Capture the cell that displays the provided text and extract its [X, Y] central coordinate. 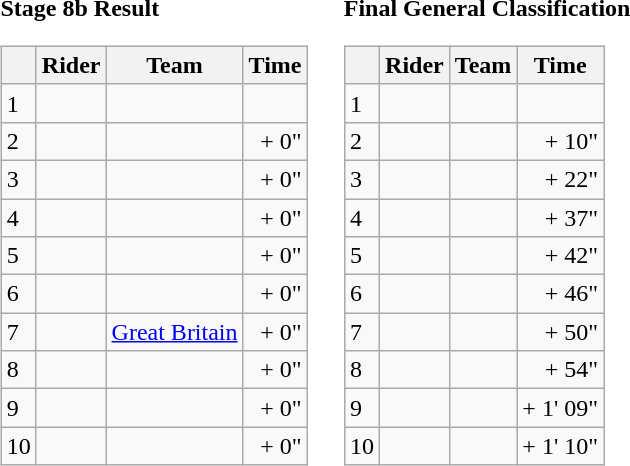
+ 1' 09" [560, 408]
+ 46" [560, 294]
+ 10" [560, 141]
+ 1' 10" [560, 446]
+ 22" [560, 179]
+ 50" [560, 332]
Great Britain [174, 332]
+ 37" [560, 217]
+ 42" [560, 256]
+ 54" [560, 370]
